For the text-containing cell, return its midpoint in (x, y) coordinate format. 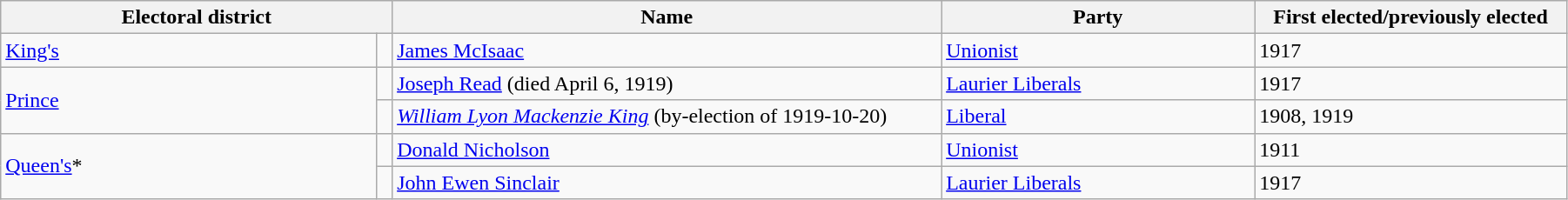
William Lyon Mackenzie King (by-election of 1919-10-20) (667, 117)
Liberal (1098, 117)
Name (667, 17)
Prince (189, 100)
1908, 1919 (1411, 117)
1911 (1411, 150)
James McIsaac (667, 50)
Party (1098, 17)
Donald Nicholson (667, 150)
John Ewen Sinclair (667, 183)
Queen's* (189, 166)
Joseph Read (died April 6, 1919) (667, 83)
King's (189, 50)
Electoral district (197, 17)
First elected/previously elected (1411, 17)
